Scan for the cell matching the given text and deliver its [X, Y] coordinate at center. 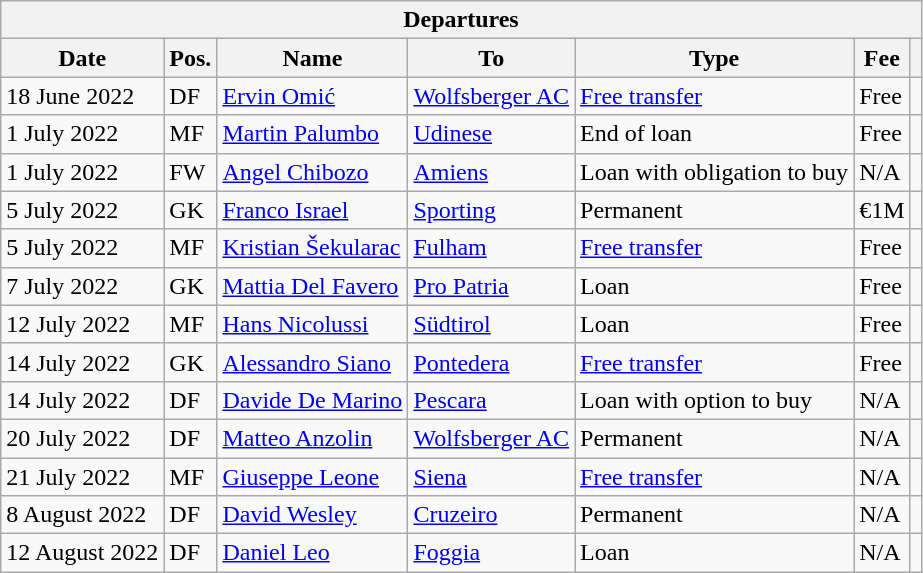
Date [82, 58]
Kristian Šekularac [312, 248]
Fee [882, 58]
Sporting [492, 210]
Davide De Marino [312, 400]
Matteo Anzolin [312, 438]
Südtirol [492, 324]
Fulham [492, 248]
Pontedera [492, 362]
Daniel Leo [312, 553]
Foggia [492, 553]
Franco Israel [312, 210]
Hans Nicolussi [312, 324]
Ervin Omić [312, 96]
Siena [492, 477]
12 July 2022 [82, 324]
To [492, 58]
Cruzeiro [492, 515]
Giuseppe Leone [312, 477]
Pro Patria [492, 286]
Departures [461, 20]
8 August 2022 [82, 515]
Udinese [492, 134]
Pos. [190, 58]
20 July 2022 [82, 438]
21 July 2022 [82, 477]
Alessandro Siano [312, 362]
Type [714, 58]
Amiens [492, 172]
Pescara [492, 400]
12 August 2022 [82, 553]
FW [190, 172]
End of loan [714, 134]
€1M [882, 210]
Martin Palumbo [312, 134]
David Wesley [312, 515]
Loan with obligation to buy [714, 172]
7 July 2022 [82, 286]
18 June 2022 [82, 96]
Mattia Del Favero [312, 286]
Loan with option to buy [714, 400]
Angel Chibozo [312, 172]
Name [312, 58]
